Scan for the cell matching the given text and deliver its [X, Y] coordinate at center. 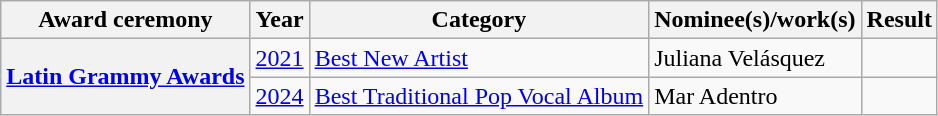
2021 [280, 58]
2024 [280, 96]
Juliana Velásquez [755, 58]
Year [280, 20]
Mar Adentro [755, 96]
Nominee(s)/work(s) [755, 20]
Latin Grammy Awards [126, 77]
Best Traditional Pop Vocal Album [479, 96]
Category [479, 20]
Result [899, 20]
Best New Artist [479, 58]
Award ceremony [126, 20]
